Find where the given text appears and provide that cell's center as (X, Y) coordinate. 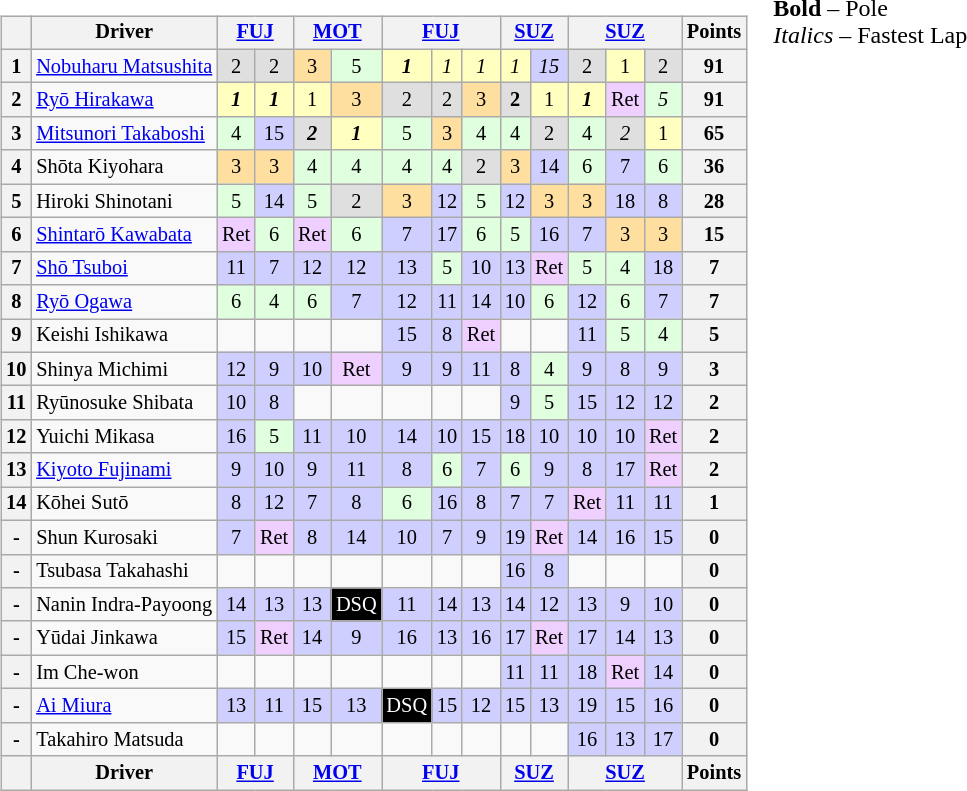
Keishi Ishikawa (124, 336)
Kōhei Sutō (124, 504)
Kiyoto Fujinami (124, 470)
Ryō Ogawa (124, 302)
Nobuharu Matsushita (124, 66)
Shinya Michimi (124, 369)
Tsubasa Takahashi (124, 571)
Shintarō Kawabata (124, 235)
Shō Tsuboi (124, 268)
Takahiro Matsuda (124, 739)
Nanin Indra-Payoong (124, 605)
28 (714, 201)
Shōta Kiyohara (124, 167)
Shun Kurosaki (124, 537)
Hiroki Shinotani (124, 201)
Yūdai Jinkawa (124, 638)
65 (714, 134)
36 (714, 167)
Mitsunori Takaboshi (124, 134)
Im Che-won (124, 672)
Ryūnosuke Shibata (124, 403)
Ai Miura (124, 706)
Ryō Hirakawa (124, 100)
Yuichi Mikasa (124, 437)
